Detect which cell encompasses the target text, then output its (x, y) center coordinate. 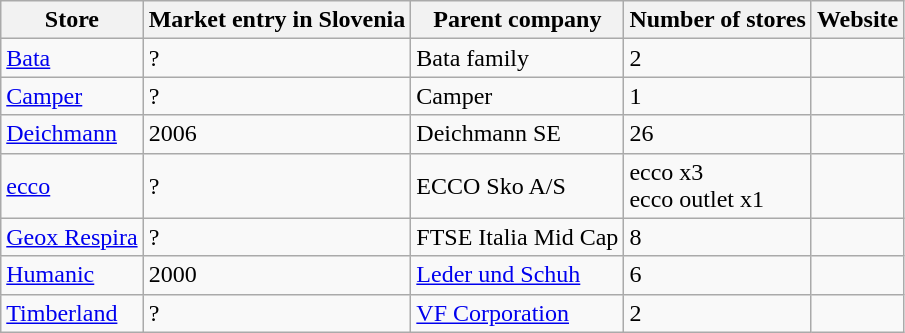
Parent company (518, 20)
Deichmann SE (518, 134)
ecco x3ecco outlet x1 (718, 186)
Store (72, 20)
Timberland (72, 313)
Leder und Schuh (518, 275)
FTSE Italia Mid Cap (518, 237)
Humanic (72, 275)
Number of stores (718, 20)
Market entry in Slovenia (277, 20)
2006 (277, 134)
Geox Respira (72, 237)
ECCO Sko A/S (518, 186)
6 (718, 275)
Deichmann (72, 134)
VF Corporation (518, 313)
26 (718, 134)
8 (718, 237)
2000 (277, 275)
1 (718, 96)
Bata (72, 58)
Website (857, 20)
Bata family (518, 58)
ecco (72, 186)
